Locate the cell with the specified text and output its (X, Y) center coordinate. 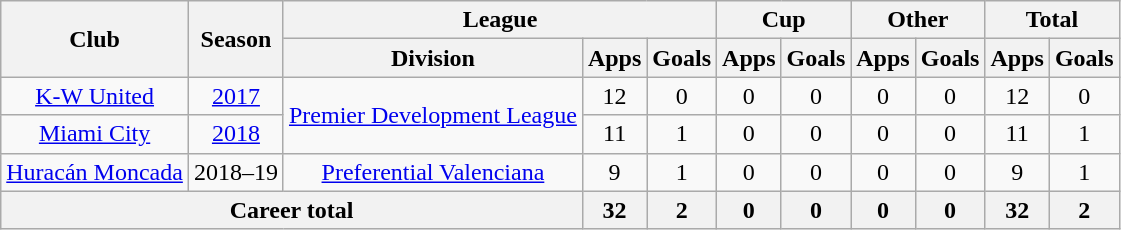
Preferential Valenciana (432, 172)
Total (1052, 20)
Huracán Moncada (95, 172)
2017 (236, 96)
Cup (784, 20)
Premier Development League (432, 115)
K-W United (95, 96)
2018 (236, 134)
2018–19 (236, 172)
Division (432, 58)
Other (918, 20)
League (500, 20)
Career total (292, 210)
Miami City (95, 134)
Club (95, 39)
Season (236, 39)
